Scan for the cell matching the given text and deliver its [X, Y] coordinate at center. 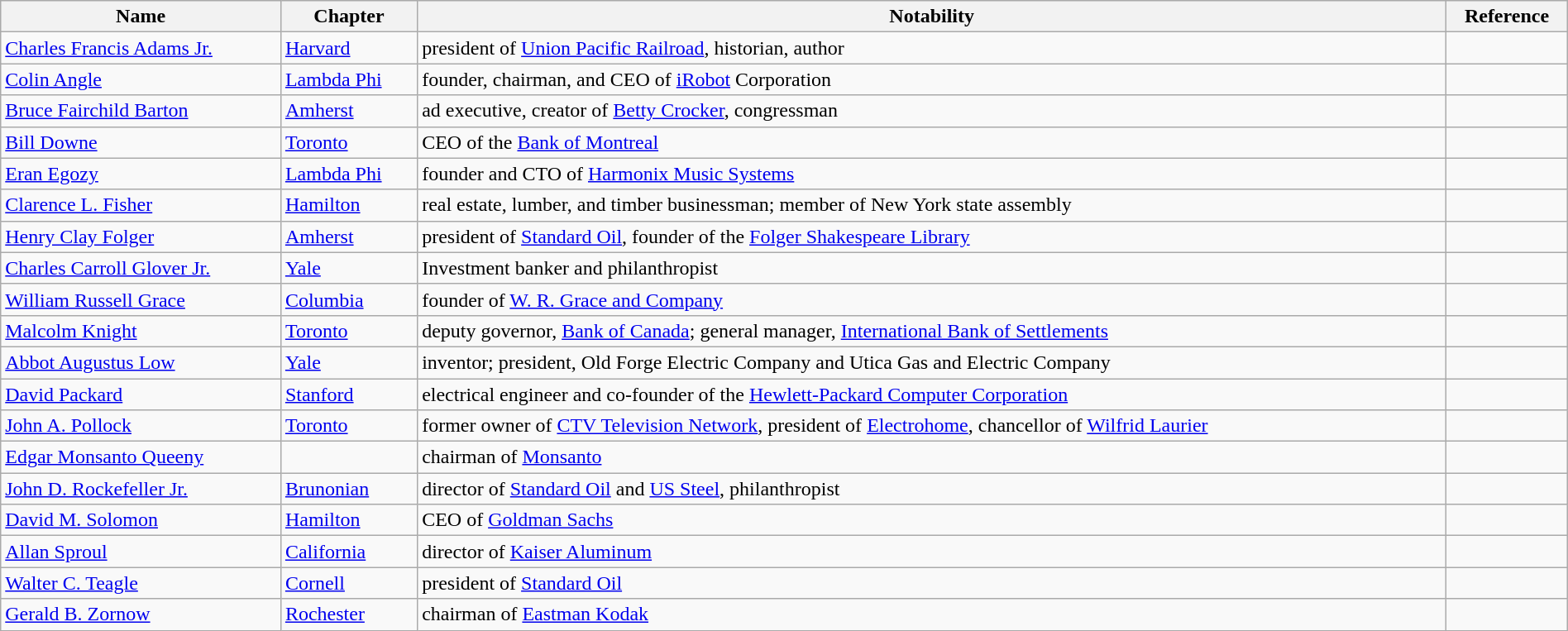
Eran Egozy [141, 174]
Brunonian [349, 489]
Investment banker and philanthropist [932, 268]
chairman of Monsanto [932, 457]
Cornell [349, 583]
director of Standard Oil and US Steel, philanthropist [932, 489]
Allan Sproul [141, 552]
CEO of the Bank of Montreal [932, 142]
Bill Downe [141, 142]
Clarence L. Fisher [141, 205]
Colin Angle [141, 79]
Walter C. Teagle [141, 583]
Columbia [349, 299]
president of Union Pacific Railroad, historian, author [932, 48]
David Packard [141, 394]
founder of W. R. Grace and Company [932, 299]
Edgar Monsanto Queeny [141, 457]
deputy governor, Bank of Canada; general manager, International Bank of Settlements [932, 331]
inventor; president, Old Forge Electric Company and Utica Gas and Electric Company [932, 362]
Rochester [349, 614]
Chapter [349, 17]
president of Standard Oil [932, 583]
John D. Rockefeller Jr. [141, 489]
Malcolm Knight [141, 331]
John A. Pollock [141, 426]
CEO of Goldman Sachs [932, 520]
Reference [1507, 17]
Bruce Fairchild Barton [141, 111]
Charles Carroll Glover Jr. [141, 268]
Abbot Augustus Low [141, 362]
chairman of Eastman Kodak [932, 614]
founder and CTO of Harmonix Music Systems [932, 174]
ad executive, creator of Betty Crocker, congressman [932, 111]
former owner of CTV Television Network, president of Electrohome, chancellor of Wilfrid Laurier [932, 426]
Gerald B. Zornow [141, 614]
Stanford [349, 394]
Harvard [349, 48]
Henry Clay Folger [141, 237]
Charles Francis Adams Jr. [141, 48]
electrical engineer and co-founder of the Hewlett-Packard Computer Corporation [932, 394]
director of Kaiser Aluminum [932, 552]
David M. Solomon [141, 520]
Notability [932, 17]
president of Standard Oil, founder of the Folger Shakespeare Library [932, 237]
California [349, 552]
William Russell Grace [141, 299]
real estate, lumber, and timber businessman; member of New York state assembly [932, 205]
founder, chairman, and CEO of iRobot Corporation [932, 79]
Name [141, 17]
